For the text-containing cell, return its midpoint in (X, Y) coordinate format. 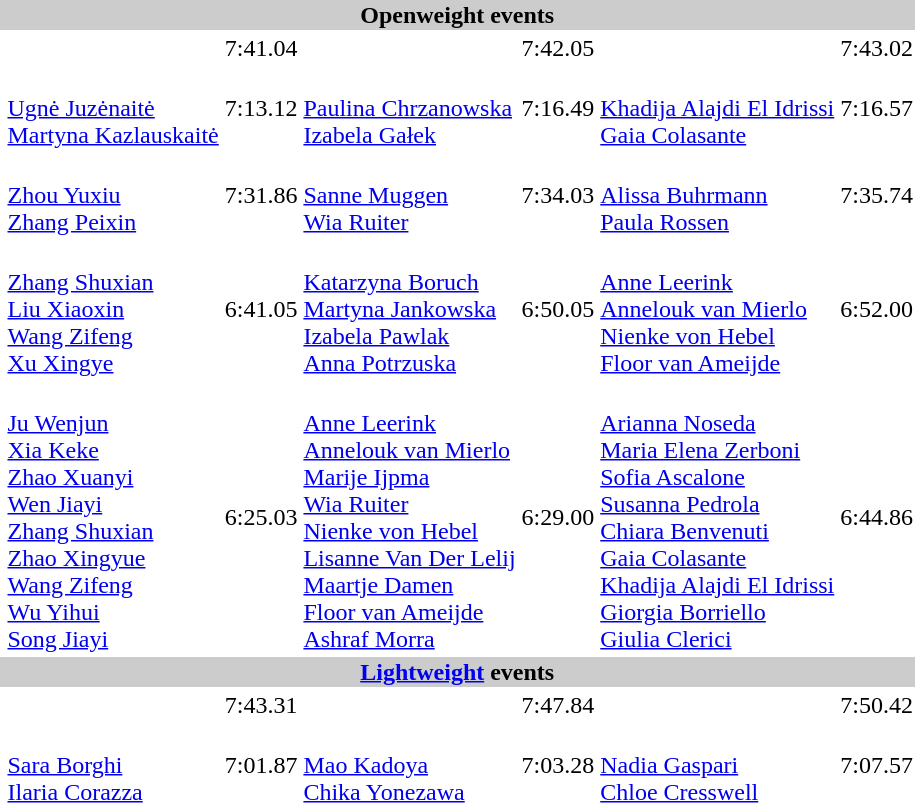
7:34.03 (558, 195)
Katarzyna BoruchMartyna JankowskaIzabela PawlakAnna Potrzuska (410, 309)
Anne LeerinkAnnelouk van MierloMarije IjpmaWia Ruiter Nienke von HebelLisanne Van Der LelijMaartje DamenFloor van Ameijde Ashraf Morra (410, 518)
7:13.12 (261, 108)
7:31.86 (261, 195)
6:41.05 (261, 309)
6:44.86 (877, 518)
7:43.02 (877, 48)
Openweight events (457, 15)
6:50.05 (558, 309)
7:35.74 (877, 195)
7:16.57 (877, 108)
Paulina ChrzanowskaIzabela Gałek (410, 108)
6:29.00 (558, 518)
Zhang ShuxianLiu XiaoxinWang ZifengXu Xingye (113, 309)
Ugnė JuzėnaitėMartyna Kazlauskaitė (113, 108)
7:41.04 (261, 48)
7:43.31 (261, 705)
7:50.42 (877, 705)
Zhou YuxiuZhang Peixin (113, 195)
Alissa BuhrmannPaula Rossen (718, 195)
6:52.00 (877, 309)
7:42.05 (558, 48)
Sanne MuggenWia Ruiter (410, 195)
Lightweight events (457, 672)
7:16.49 (558, 108)
Khadija Alajdi El IdrissiGaia Colasante (718, 108)
6:25.03 (261, 518)
Ju WenjunXia KekeZhao XuanyiWen Jiayi Zhang ShuxianZhao XingyueWang ZifengWu Yihui Song Jiayi (113, 518)
7:47.84 (558, 705)
Anne LeerinkAnnelouk van MierloNienke von HebelFloor van Ameijde (718, 309)
